Detect which cell encompasses the target text, then output its [X, Y] center coordinate. 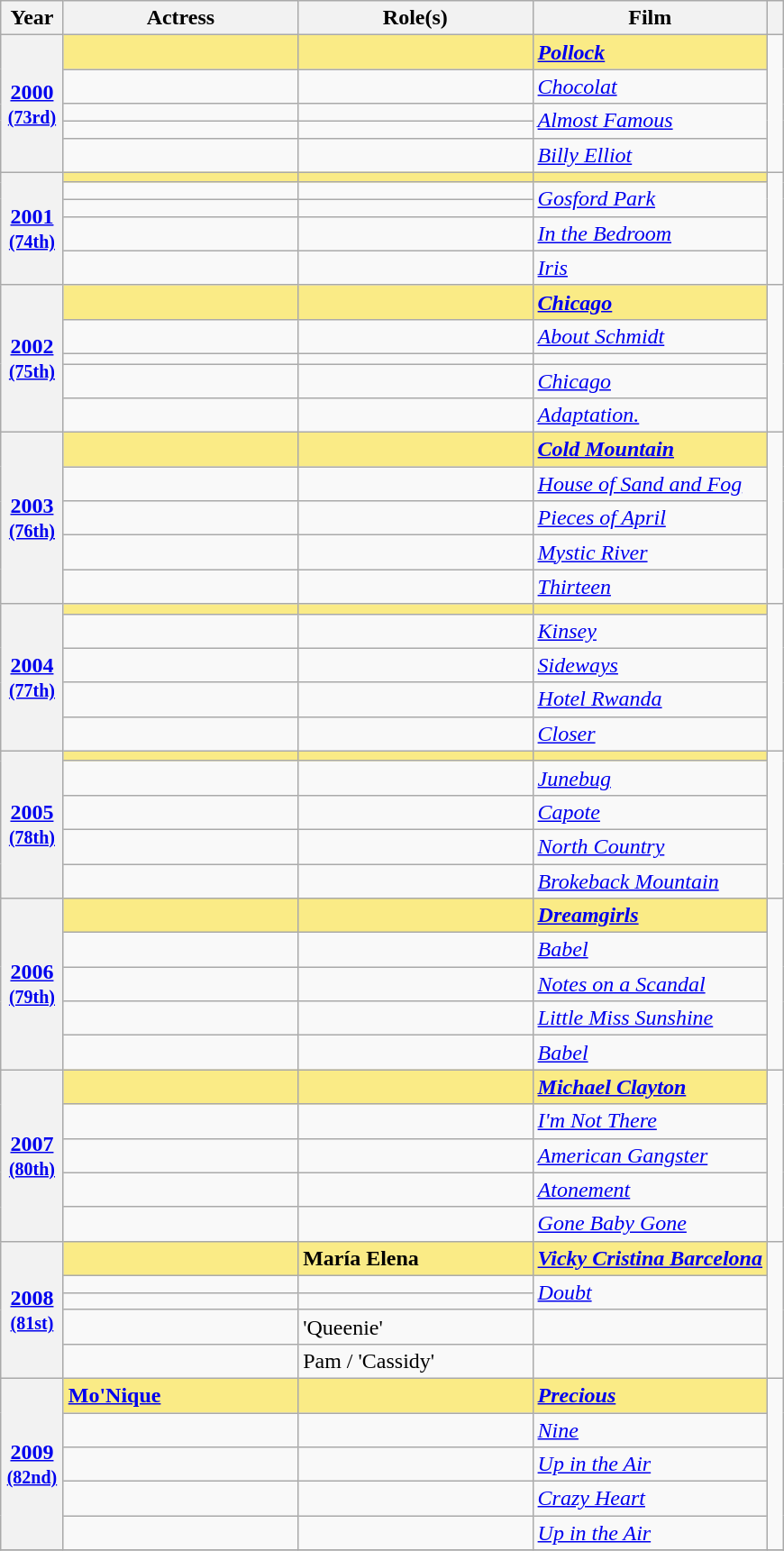
Vicky Cristina Barcelona [650, 1258]
Cold Mountain [650, 450]
Sideways [650, 665]
Role(s) [415, 18]
American Gangster [650, 1155]
2001 (74th) [32, 229]
Pieces of April [650, 518]
2000 (73rd) [32, 104]
Mo'Nique [180, 1395]
Actress [180, 18]
Capote [650, 812]
Pollock [650, 52]
Crazy Heart [650, 1499]
Film [650, 18]
2008 (81st) [32, 1309]
2007 (80th) [32, 1155]
Gone Baby Gone [650, 1224]
Kinsey [650, 631]
2009 (82nd) [32, 1464]
Junebug [650, 778]
Precious [650, 1395]
Closer [650, 734]
'Queenie' [415, 1327]
Gosford Park [650, 199]
North Country [650, 846]
Billy Elliot [650, 155]
Little Miss Sunshine [650, 1018]
House of Sand and Fog [650, 484]
Pam / 'Cassidy' [415, 1361]
Notes on a Scandal [650, 984]
2004 (77th) [32, 678]
Michael Clayton [650, 1087]
Adaptation. [650, 415]
2006 (79th) [32, 984]
Almost Famous [650, 121]
In the Bedroom [650, 233]
2005 (78th) [32, 824]
Hotel Rwanda [650, 699]
María Elena [415, 1258]
2003 (76th) [32, 518]
About Schmidt [650, 336]
Nine [650, 1430]
Thirteen [650, 587]
2002 (75th) [32, 359]
Chocolat [650, 87]
Iris [650, 268]
Year [32, 18]
I'm Not There [650, 1121]
Atonement [650, 1190]
Mystic River [650, 552]
Brokeback Mountain [650, 880]
Doubt [650, 1292]
Dreamgirls [650, 916]
